Capture the cell that displays the provided text and extract its (X, Y) central coordinate. 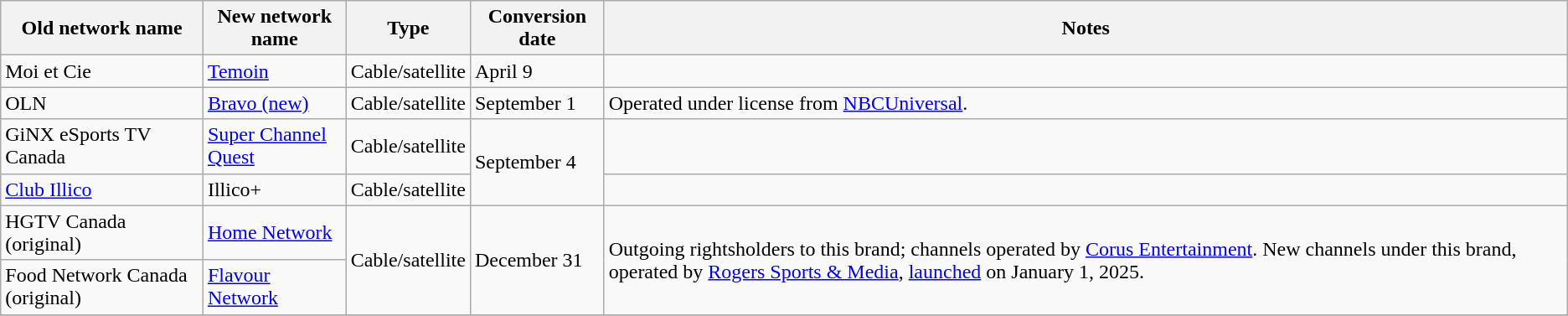
Home Network (275, 233)
Illico+ (275, 189)
OLN (102, 103)
Flavour Network (275, 287)
September 1 (537, 103)
April 9 (537, 71)
GiNX eSports TV Canada (102, 146)
Type (408, 28)
September 4 (537, 163)
HGTV Canada (original) (102, 233)
Operated under license from NBCUniversal. (1086, 103)
Temoin (275, 71)
Old network name (102, 28)
Conversion date (537, 28)
December 31 (537, 260)
Super Channel Quest (275, 146)
Bravo (new) (275, 103)
Notes (1086, 28)
Food Network Canada (original) (102, 287)
Club Illico (102, 189)
New network name (275, 28)
Moi et Cie (102, 71)
